Pinpoint the cell where the given text exists, returning its [x, y] midpoint coordinate. 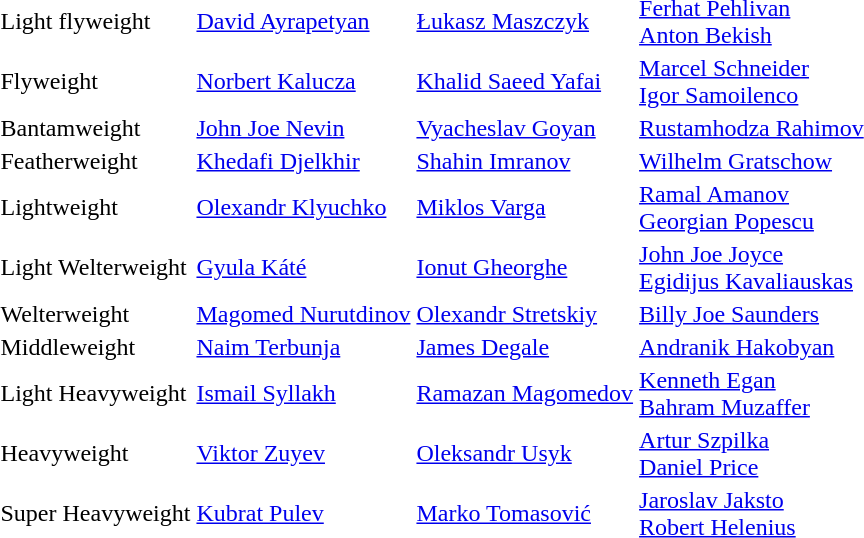
Norbert Kalucza [304, 82]
Gyula Káté [304, 268]
Vyacheslav Goyan [525, 128]
Ismail Syllakh [304, 394]
Khalid Saeed Yafai [525, 82]
James Degale [525, 347]
Ionut Gheorghe [525, 268]
Naim Terbunja [304, 347]
Ramazan Magomedov [525, 394]
Magomed Nurutdinov [304, 314]
Miklos Varga [525, 208]
John Joe Nevin [304, 128]
Shahin Imranov [525, 161]
Viktor Zuyev [304, 454]
Oleksandr Usyk [525, 454]
Khedafi Djelkhir [304, 161]
Olexandr Klyuchko [304, 208]
Olexandr Stretskiy [525, 314]
